Search for the cell housing the specified text and yield its [x, y] center coordinate. 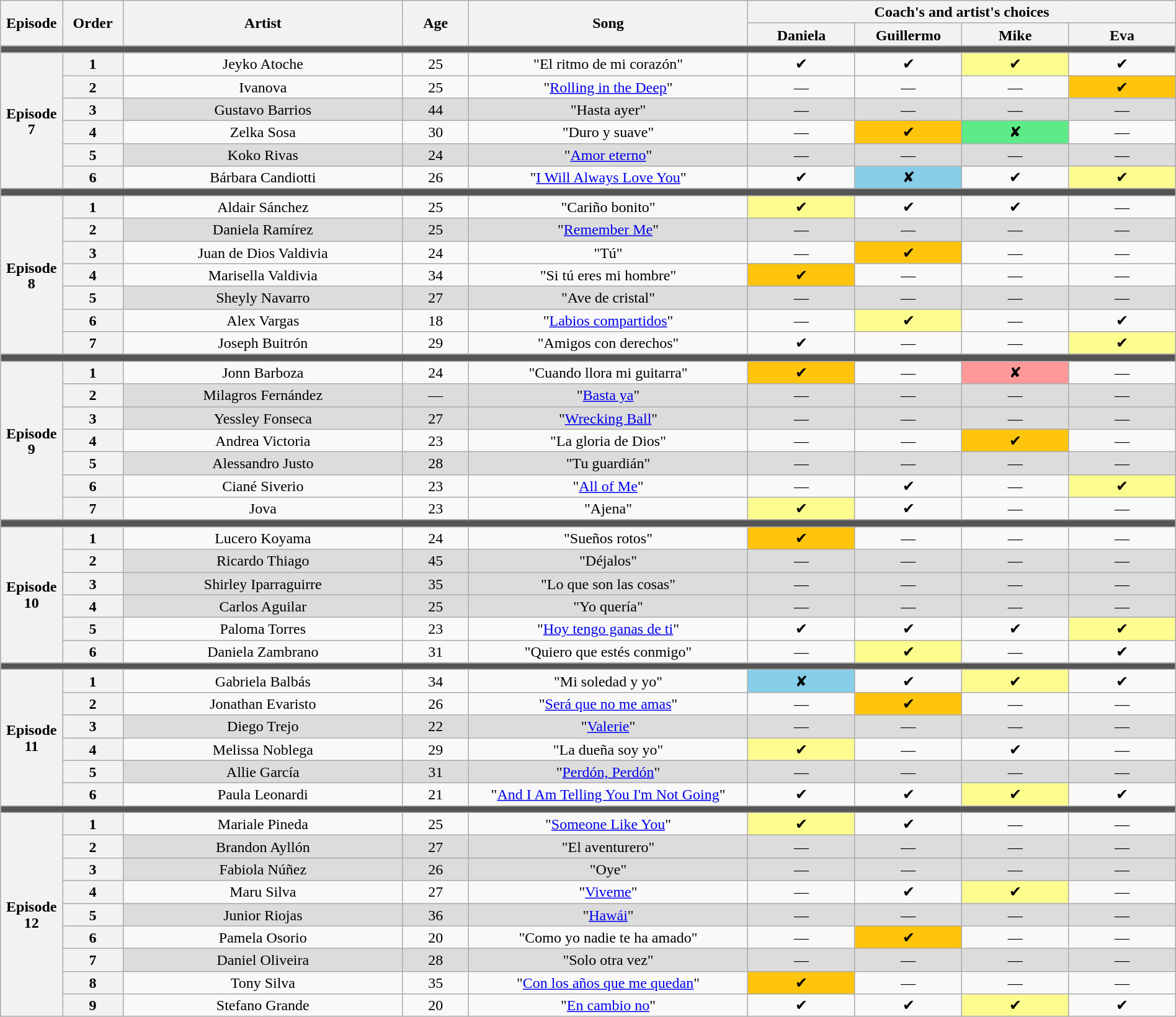
Shirley Iparraguirre [263, 583]
Mike [1015, 35]
"Amor eterno" [608, 155]
"Tu guardián" [608, 464]
Alessandro Justo [263, 464]
"Yo quería" [608, 606]
30 [435, 133]
"Será que no me amas" [608, 703]
Daniela [801, 35]
Daniela Zambrano [263, 651]
36 [435, 914]
"La dueña soy yo" [608, 749]
Andrea Victoria [263, 440]
"Solo otra vez" [608, 960]
Maru Silva [263, 892]
Sheyly Navarro [263, 298]
Pamela Osorio [263, 938]
"Basta ya" [608, 396]
"Valerie" [608, 727]
Episode 8 [32, 275]
Carlos Aguilar [263, 606]
Zelka Sosa [263, 133]
Gustavo Barrios [263, 109]
"Perdón, Perdón" [608, 771]
Episode 12 [32, 914]
Eva [1122, 35]
"Déjalos" [608, 561]
Milagros Fernández [263, 396]
Gabriela Balbás [263, 681]
"Rolling in the Deep" [608, 87]
Joseph Buitrón [263, 344]
Guillermo [908, 35]
"I Will Always Love You" [608, 177]
Paloma Torres [263, 629]
"Ave de cristal" [608, 298]
"En cambio no" [608, 1006]
Ciané Siverio [263, 486]
"And I Am Telling You I'm Not Going" [608, 795]
Allie García [263, 771]
45 [435, 561]
"Ajena" [608, 508]
8 [93, 982]
Aldair Sánchez [263, 207]
Diego Trejo [263, 727]
Lucero Koyama [263, 538]
"Quiero que estés conmigo" [608, 651]
"Viveme" [608, 892]
Junior Riojas [263, 914]
"Cariño bonito" [608, 207]
Daniel Oliveira [263, 960]
Episode 7 [32, 120]
Tony Silva [263, 982]
"Mi soledad y yo" [608, 681]
Mariale Pineda [263, 824]
Alex Vargas [263, 320]
"Wrecking Ball" [608, 418]
"Duro y suave" [608, 133]
Fabiola Núñez [263, 869]
"Con los años que me quedan" [608, 982]
"Hawái" [608, 914]
Jonathan Evaristo [263, 703]
"Hoy tengo ganas de ti" [608, 629]
Ivanova [263, 87]
Brandon Ayllón [263, 847]
Bárbara Candiotti [263, 177]
Paula Leonardi [263, 795]
Yessley Fonseca [263, 418]
Melissa Noblega [263, 749]
Marisella Valdivia [263, 275]
Episode 9 [32, 440]
"Oye" [608, 869]
Age [435, 24]
"Remember Me" [608, 229]
"Someone Like You" [608, 824]
Stefano Grande [263, 1006]
Episode [32, 24]
Jonn Barboza [263, 372]
Coach's and artist's choices [961, 12]
"Si tú eres mi hombre" [608, 275]
18 [435, 320]
Koko Rivas [263, 155]
"All of Me" [608, 486]
"Sueños rotos" [608, 538]
"Hasta ayer" [608, 109]
Artist [263, 24]
Juan de Dios Valdivia [263, 252]
"Labios compartidos" [608, 320]
Song [608, 24]
Episode 10 [32, 594]
Order [93, 24]
21 [435, 795]
"El aventurero" [608, 847]
"Tú" [608, 252]
"Como yo nadie te ha amado" [608, 938]
9 [93, 1006]
"El ritmo de mi corazón" [608, 64]
Episode 11 [32, 738]
"Amigos con derechos" [608, 344]
Jeyko Atoche [263, 64]
"Cuando llora mi guitarra" [608, 372]
"La gloria de Dios" [608, 440]
44 [435, 109]
"Lo que son las cosas" [608, 583]
Daniela Ramírez [263, 229]
Jova [263, 508]
22 [435, 727]
Ricardo Thiago [263, 561]
